Pinpoint the cell where the given text exists, returning its [X, Y] midpoint coordinate. 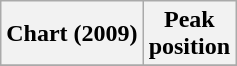
Peakposition [189, 34]
Chart (2009) [72, 34]
